Pinpoint the cell where the given text exists, returning its [x, y] midpoint coordinate. 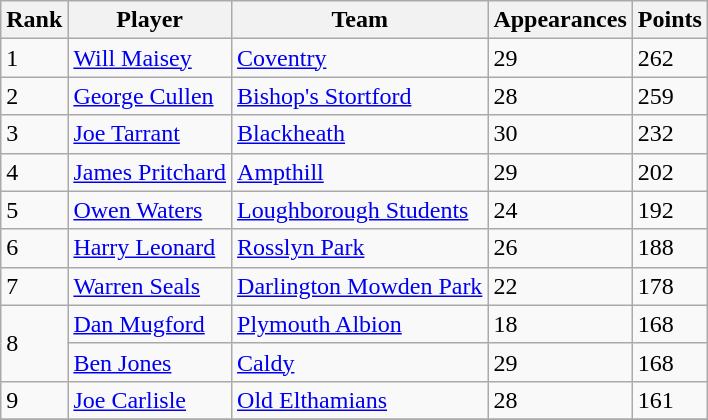
262 [670, 58]
Owen Waters [150, 210]
6 [34, 248]
Ben Jones [150, 362]
Bishop's Stortford [360, 96]
232 [670, 134]
18 [560, 324]
Darlington Mowden Park [360, 286]
Will Maisey [150, 58]
Points [670, 20]
5 [34, 210]
George Cullen [150, 96]
24 [560, 210]
Joe Tarrant [150, 134]
Caldy [360, 362]
Coventry [360, 58]
259 [670, 96]
178 [670, 286]
8 [34, 343]
Rosslyn Park [360, 248]
James Pritchard [150, 172]
30 [560, 134]
Dan Mugford [150, 324]
Appearances [560, 20]
Player [150, 20]
4 [34, 172]
Loughborough Students [360, 210]
Rank [34, 20]
192 [670, 210]
Ampthill [360, 172]
7 [34, 286]
2 [34, 96]
26 [560, 248]
Old Elthamians [360, 400]
Team [360, 20]
3 [34, 134]
Harry Leonard [150, 248]
161 [670, 400]
9 [34, 400]
22 [560, 286]
1 [34, 58]
202 [670, 172]
Plymouth Albion [360, 324]
188 [670, 248]
Blackheath [360, 134]
Joe Carlisle [150, 400]
Warren Seals [150, 286]
